Search for the cell housing the specified text and yield its (x, y) center coordinate. 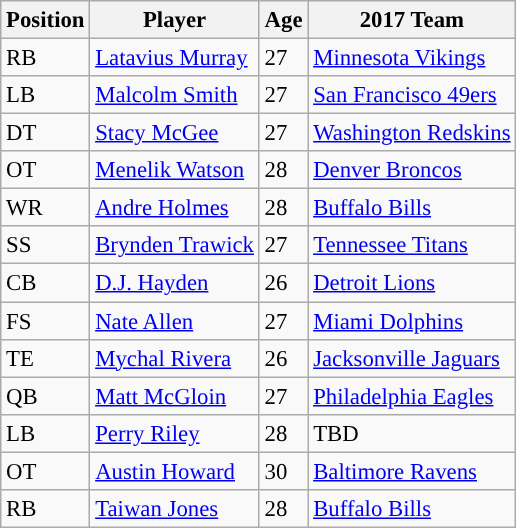
CB (46, 283)
Latavius Murray (174, 58)
Baltimore Ravens (412, 471)
Brynden Trawick (174, 245)
Menelik Watson (174, 170)
30 (284, 471)
Matt McGloin (174, 396)
2017 Team (412, 20)
Age (284, 20)
San Francisco 49ers (412, 95)
D.J. Hayden (174, 283)
TBD (412, 433)
Andre Holmes (174, 208)
WR (46, 208)
Stacy McGee (174, 133)
Player (174, 20)
Denver Broncos (412, 170)
DT (46, 133)
Detroit Lions (412, 283)
Miami Dolphins (412, 321)
QB (46, 396)
Perry Riley (174, 433)
Austin Howard (174, 471)
Tennessee Titans (412, 245)
TE (46, 358)
Mychal Rivera (174, 358)
Taiwan Jones (174, 509)
SS (46, 245)
Position (46, 20)
Washington Redskins (412, 133)
Philadelphia Eagles (412, 396)
FS (46, 321)
Malcolm Smith (174, 95)
Jacksonville Jaguars (412, 358)
Nate Allen (174, 321)
Minnesota Vikings (412, 58)
